Return (x, y) of the center of cell containing provided text 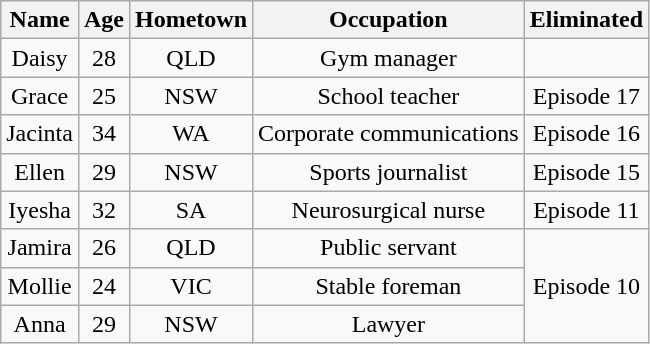
32 (104, 210)
24 (104, 286)
Neurosurgical nurse (389, 210)
Public servant (389, 248)
WA (190, 134)
26 (104, 248)
Lawyer (389, 324)
Daisy (40, 58)
Gym manager (389, 58)
Occupation (389, 20)
Grace (40, 96)
Episode 15 (586, 172)
Iyesha (40, 210)
SA (190, 210)
Corporate communications (389, 134)
Age (104, 20)
Sports journalist (389, 172)
VIC (190, 286)
Name (40, 20)
Episode 10 (586, 286)
Jacinta (40, 134)
Anna (40, 324)
34 (104, 134)
25 (104, 96)
28 (104, 58)
School teacher (389, 96)
Ellen (40, 172)
Mollie (40, 286)
Eliminated (586, 20)
Stable foreman (389, 286)
Episode 17 (586, 96)
Episode 16 (586, 134)
Hometown (190, 20)
Jamira (40, 248)
Episode 11 (586, 210)
